Search for the cell housing the specified text and yield its (x, y) center coordinate. 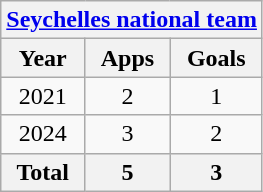
Total (43, 172)
Goals (216, 58)
5 (128, 172)
1 (216, 96)
2024 (43, 134)
2021 (43, 96)
Year (43, 58)
Apps (128, 58)
Seychelles national team (132, 20)
